Return [X, Y] of the center of cell containing provided text 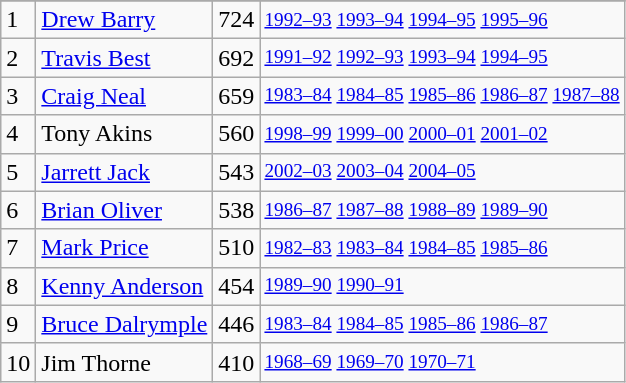
410 [236, 362]
Travis Best [124, 58]
Mark Price [124, 248]
Craig Neal [124, 96]
659 [236, 96]
Kenny Anderson [124, 286]
Drew Barry [124, 20]
1986–87 1987–88 1988–89 1989–90 [442, 210]
Tony Akins [124, 134]
6 [18, 210]
2 [18, 58]
1992–93 1993–94 1994–95 1995–96 [442, 20]
1998–99 1999–00 2000–01 2001–02 [442, 134]
454 [236, 286]
560 [236, 134]
724 [236, 20]
10 [18, 362]
4 [18, 134]
7 [18, 248]
Brian Oliver [124, 210]
543 [236, 172]
1983–84 1984–85 1985–86 1986–87 [442, 324]
510 [236, 248]
1991–92 1992–93 1993–94 1994–95 [442, 58]
692 [236, 58]
Bruce Dalrymple [124, 324]
Jarrett Jack [124, 172]
538 [236, 210]
2002–03 2003–04 2004–05 [442, 172]
9 [18, 324]
1983–84 1984–85 1985–86 1986–87 1987–88 [442, 96]
Jim Thorne [124, 362]
8 [18, 286]
1989–90 1990–91 [442, 286]
446 [236, 324]
3 [18, 96]
1 [18, 20]
5 [18, 172]
1968–69 1969–70 1970–71 [442, 362]
1982–83 1983–84 1984–85 1985–86 [442, 248]
